For the text-containing cell, return its midpoint in [X, Y] coordinate format. 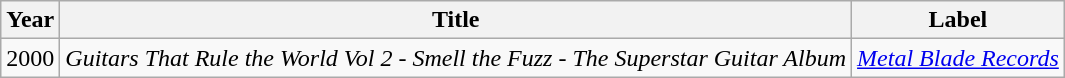
Title [456, 20]
Label [958, 20]
Metal Blade Records [958, 58]
Guitars That Rule the World Vol 2 - Smell the Fuzz - The Superstar Guitar Album [456, 58]
Year [30, 20]
2000 [30, 58]
